Find where the given text appears and provide that cell's center as (x, y) coordinate. 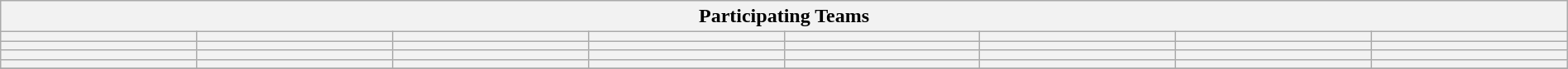
Participating Teams (784, 16)
